Pinpoint the cell where the given text exists, returning its (X, Y) midpoint coordinate. 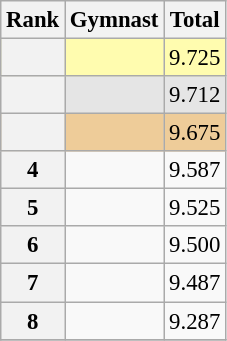
4 (33, 170)
Rank (33, 20)
9.500 (195, 245)
Total (195, 20)
9.712 (195, 95)
9.525 (195, 208)
6 (33, 245)
5 (33, 208)
9.725 (195, 58)
9.675 (195, 133)
7 (33, 283)
9.487 (195, 283)
Gymnast (114, 20)
8 (33, 321)
9.287 (195, 321)
9.587 (195, 170)
